Find where the given text appears and provide that cell's center as (X, Y) coordinate. 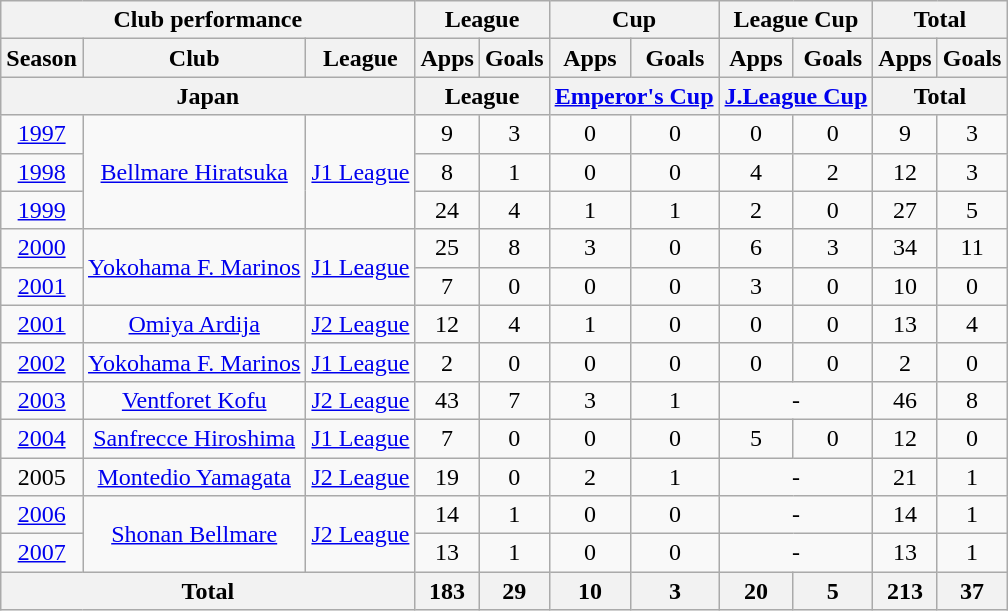
Emperor's Cup (634, 96)
2003 (42, 400)
Ventforet Kofu (194, 400)
183 (447, 591)
19 (447, 477)
20 (756, 591)
Season (42, 58)
Cup (634, 20)
37 (972, 591)
Sanfrecce Hiroshima (194, 438)
2006 (42, 515)
2007 (42, 553)
J.League Cup (796, 96)
Japan (208, 96)
Club performance (208, 20)
League Cup (796, 20)
34 (905, 248)
1999 (42, 210)
1998 (42, 172)
46 (905, 400)
Shonan Bellmare (194, 534)
1997 (42, 134)
2000 (42, 248)
Omiya Ardija (194, 324)
Bellmare Hiratsuka (194, 172)
29 (514, 591)
21 (905, 477)
2005 (42, 477)
2002 (42, 362)
24 (447, 210)
6 (756, 248)
Montedio Yamagata (194, 477)
25 (447, 248)
Club (194, 58)
43 (447, 400)
213 (905, 591)
27 (905, 210)
2004 (42, 438)
11 (972, 248)
